Determine the (X, Y) coordinate at the center of the cell enclosing the given text.  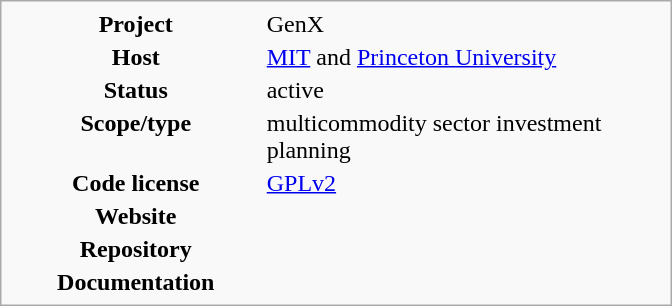
MIT and Princeton University (464, 57)
Project (136, 24)
multicommodity sector investment planning (464, 136)
GPLv2 (464, 183)
Scope/type (136, 136)
Repository (136, 249)
Host (136, 57)
active (464, 90)
Documentation (136, 282)
Code license (136, 183)
GenX (464, 24)
Website (136, 216)
Status (136, 90)
